From the cell containing the given text, extract its center point as (x, y) coordinate. 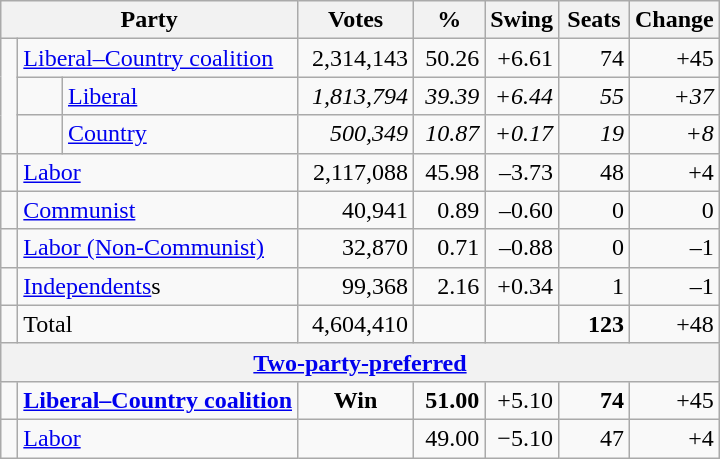
123 (594, 324)
0.71 (450, 248)
55 (594, 96)
+5.10 (522, 400)
2.16 (450, 286)
–0.60 (522, 210)
Win (356, 400)
% (450, 20)
48 (594, 172)
10.87 (450, 134)
+48 (674, 324)
+6.44 (522, 96)
47 (594, 438)
Change (674, 20)
−5.10 (522, 438)
Labor (Non-Communist) (158, 248)
39.39 (450, 96)
51.00 (450, 400)
Seats (594, 20)
Votes (356, 20)
49.00 (450, 438)
50.26 (450, 58)
Swing (522, 20)
Communist (158, 210)
–0.88 (522, 248)
1 (594, 286)
500,349 (356, 134)
1,813,794 (356, 96)
Independentss (158, 286)
19 (594, 134)
Total (158, 324)
45.98 (450, 172)
Party (150, 20)
99,368 (356, 286)
Two-party-preferred (360, 362)
2,117,088 (356, 172)
40,941 (356, 210)
4,604,410 (356, 324)
+6.61 (522, 58)
+0.17 (522, 134)
Liberal (180, 96)
2,314,143 (356, 58)
+37 (674, 96)
+8 (674, 134)
–3.73 (522, 172)
Country (180, 134)
0.89 (450, 210)
+0.34 (522, 286)
32,870 (356, 248)
